Scan for the cell matching the given text and deliver its (X, Y) coordinate at center. 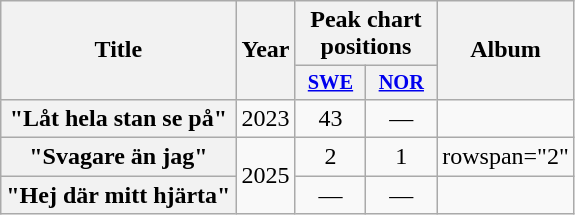
NOR (402, 83)
2025 (266, 176)
SWE (330, 83)
Year (266, 50)
2 (330, 157)
"Hej där mitt hjärta" (118, 195)
Peak chart positions (366, 34)
rowspan="2" (506, 157)
Title (118, 50)
2023 (266, 118)
43 (330, 118)
"Låt hela stan se på" (118, 118)
Album (506, 50)
"Svagare än jag" (118, 157)
1 (402, 157)
